Provide the [X, Y] coordinate of the cell's center where the given text is located.  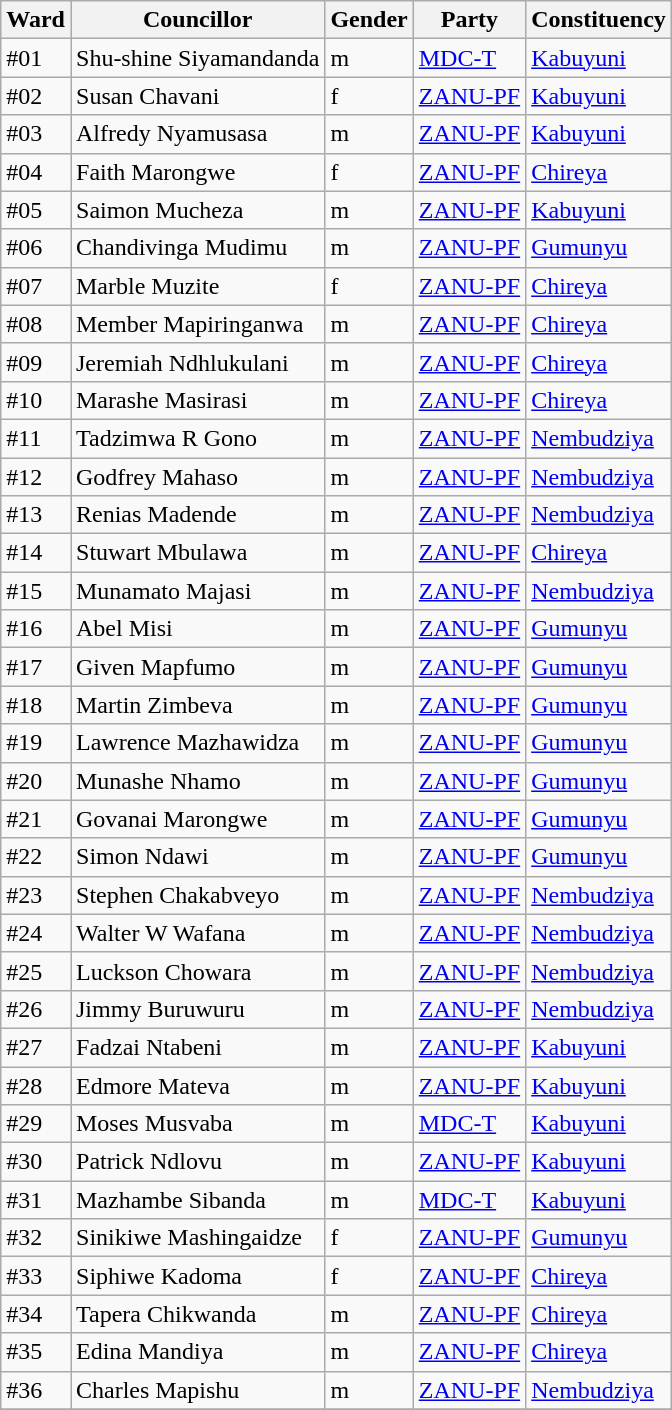
#19 [36, 743]
Faith Marongwe [197, 172]
#36 [36, 1390]
#32 [36, 1238]
Tadzimwa R Gono [197, 438]
Constituency [599, 20]
Charles Mapishu [197, 1390]
#13 [36, 515]
#11 [36, 438]
Munamato Majasi [197, 591]
#29 [36, 1124]
Shu-shine Siyamandanda [197, 58]
Luckson Chowara [197, 971]
#17 [36, 667]
Mazhambe Sibanda [197, 1200]
#22 [36, 857]
Lawrence Mazhawidza [197, 743]
Chandivinga Mudimu [197, 248]
Gender [369, 20]
#18 [36, 705]
#02 [36, 96]
Marble Muzite [197, 286]
Jimmy Buruwuru [197, 1009]
Walter W Wafana [197, 933]
Alfredy Nyamusasa [197, 134]
Tapera Chikwanda [197, 1314]
Party [469, 20]
Stephen Chakabveyo [197, 895]
#27 [36, 1047]
Munashe Nhamo [197, 781]
Godfrey Mahaso [197, 477]
Edmore Mateva [197, 1085]
Moses Musvaba [197, 1124]
#15 [36, 591]
Jeremiah Ndhlukulani [197, 362]
#07 [36, 286]
#33 [36, 1276]
Patrick Ndlovu [197, 1162]
#14 [36, 553]
Martin Zimbeva [197, 705]
#05 [36, 210]
Given Mapfumo [197, 667]
#12 [36, 477]
#10 [36, 400]
Susan Chavani [197, 96]
#28 [36, 1085]
#08 [36, 324]
#09 [36, 362]
Siphiwe Kadoma [197, 1276]
Edina Mandiya [197, 1352]
#30 [36, 1162]
#06 [36, 248]
Renias Madende [197, 515]
Ward [36, 20]
Fadzai Ntabeni [197, 1047]
#04 [36, 172]
#34 [36, 1314]
#35 [36, 1352]
#25 [36, 971]
Councillor [197, 20]
Govanai Marongwe [197, 819]
#21 [36, 819]
#16 [36, 629]
#01 [36, 58]
Sinikiwe Mashingaidze [197, 1238]
#20 [36, 781]
Abel Misi [197, 629]
#03 [36, 134]
Stuwart Mbulawa [197, 553]
#31 [36, 1200]
Marashe Masirasi [197, 400]
Member Mapiringanwa [197, 324]
#24 [36, 933]
Simon Ndawi [197, 857]
Saimon Mucheza [197, 210]
#26 [36, 1009]
#23 [36, 895]
